From the cell containing the given text, extract its center point as [x, y] coordinate. 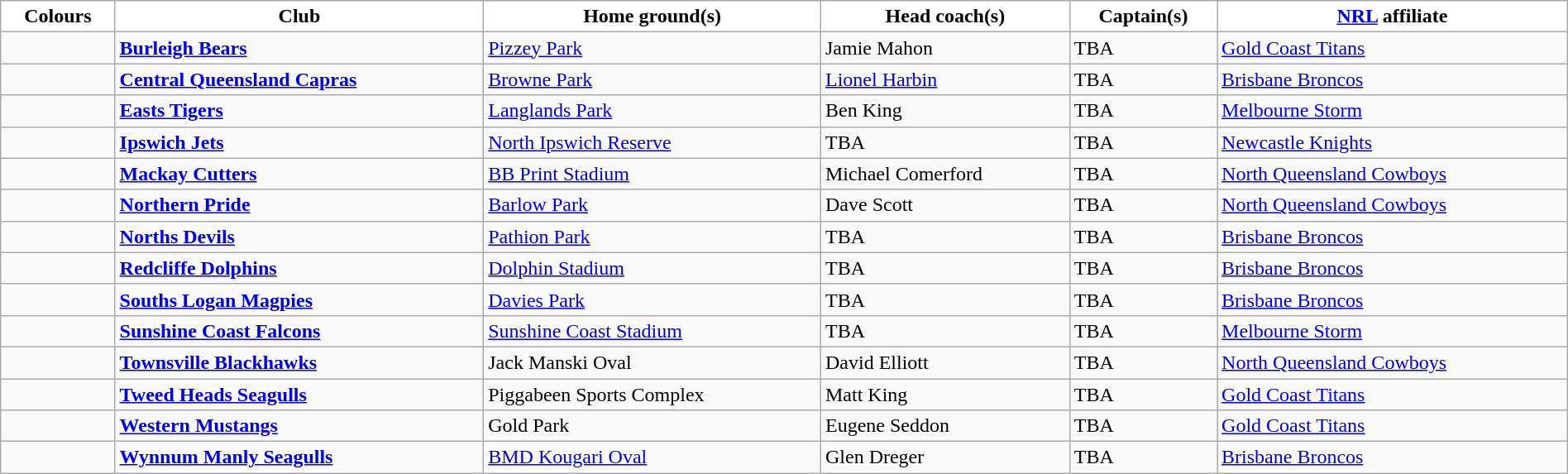
Townsville Blackhawks [299, 362]
Mackay Cutters [299, 174]
NRL affiliate [1393, 17]
Home ground(s) [653, 17]
Ipswich Jets [299, 142]
Club [299, 17]
Tweed Heads Seagulls [299, 395]
Eugene Seddon [944, 426]
Dolphin Stadium [653, 268]
Michael Comerford [944, 174]
Langlands Park [653, 111]
Redcliffe Dolphins [299, 268]
Central Queensland Capras [299, 79]
Matt King [944, 395]
Northern Pride [299, 205]
Captain(s) [1143, 17]
Pizzey Park [653, 48]
Piggabeen Sports Complex [653, 395]
Sunshine Coast Stadium [653, 331]
Gold Park [653, 426]
Easts Tigers [299, 111]
David Elliott [944, 362]
Wynnum Manly Seagulls [299, 457]
Sunshine Coast Falcons [299, 331]
Pathion Park [653, 237]
Jamie Mahon [944, 48]
Newcastle Knights [1393, 142]
BB Print Stadium [653, 174]
Barlow Park [653, 205]
Davies Park [653, 299]
Norths Devils [299, 237]
Burleigh Bears [299, 48]
BMD Kougari Oval [653, 457]
Colours [58, 17]
Souths Logan Magpies [299, 299]
Glen Dreger [944, 457]
Lionel Harbin [944, 79]
Jack Manski Oval [653, 362]
Western Mustangs [299, 426]
Browne Park [653, 79]
Head coach(s) [944, 17]
North Ipswich Reserve [653, 142]
Ben King [944, 111]
Dave Scott [944, 205]
